Output the [x, y] coordinate of the center of the cell containing the given text.  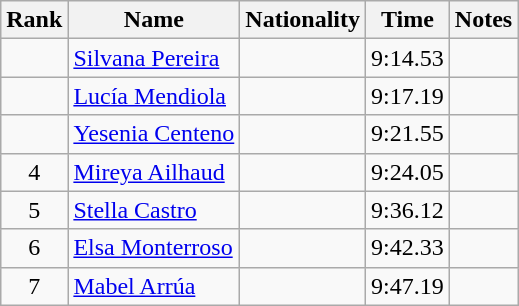
Notes [483, 20]
9:36.12 [408, 210]
6 [34, 248]
4 [34, 172]
Elsa Monterroso [154, 248]
9:47.19 [408, 286]
Silvana Pereira [154, 58]
5 [34, 210]
9:24.05 [408, 172]
Nationality [303, 20]
9:17.19 [408, 96]
Name [154, 20]
Mabel Arrúa [154, 286]
9:21.55 [408, 134]
Time [408, 20]
Yesenia Centeno [154, 134]
Lucía Mendiola [154, 96]
Rank [34, 20]
Stella Castro [154, 210]
Mireya Ailhaud [154, 172]
9:42.33 [408, 248]
9:14.53 [408, 58]
7 [34, 286]
